Determine the (x, y) coordinate at the center of the cell enclosing the given text.  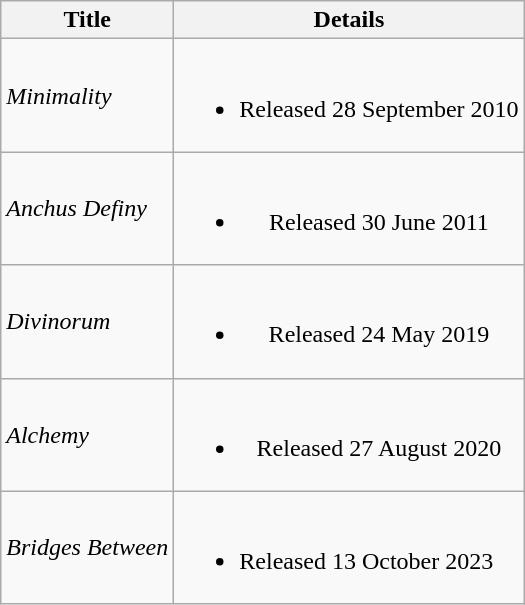
Details (349, 20)
Alchemy (88, 434)
Anchus Definy (88, 208)
Bridges Between (88, 548)
Released 24 May 2019 (349, 322)
Divinorum (88, 322)
Released 13 October 2023 (349, 548)
Released 27 August 2020 (349, 434)
Released 28 September 2010 (349, 96)
Released 30 June 2011 (349, 208)
Title (88, 20)
Minimality (88, 96)
